Extract the [X, Y] coordinate from the center of the cell holding the provided text.  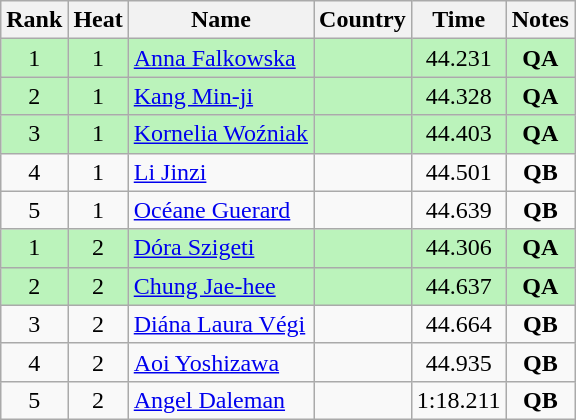
Angel Daleman [220, 400]
44.328 [458, 96]
44.231 [458, 58]
44.664 [458, 324]
44.637 [458, 286]
Kang Min-ji [220, 96]
Océane Guerard [220, 210]
44.403 [458, 134]
Kornelia Woźniak [220, 134]
Li Jinzi [220, 172]
Anna Falkowska [220, 58]
Dóra Szigeti [220, 248]
44.639 [458, 210]
Aoi Yoshizawa [220, 362]
44.306 [458, 248]
Rank [34, 20]
1:18.211 [458, 400]
Time [458, 20]
Heat [98, 20]
44.935 [458, 362]
Chung Jae-hee [220, 286]
Name [220, 20]
Country [363, 20]
44.501 [458, 172]
Notes [540, 20]
Diána Laura Végi [220, 324]
